Return the (X, Y) coordinate for the center point of the cell that contains the specified text.  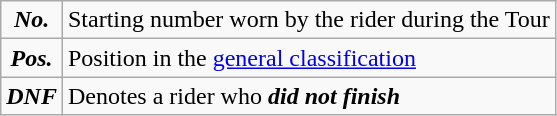
No. (32, 20)
Starting number worn by the rider during the Tour (308, 20)
DNF (32, 96)
Pos. (32, 58)
Denotes a rider who did not finish (308, 96)
Position in the general classification (308, 58)
